Identify which cell holds the provided text, then report its (X, Y) central coordinate. 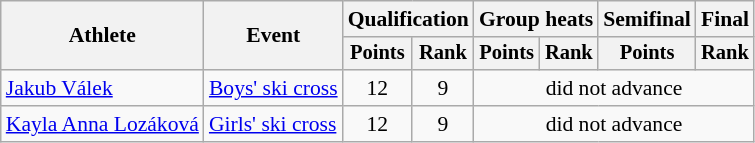
Qualification (408, 19)
Event (274, 36)
Semifinal (647, 19)
Final (725, 19)
Boys' ski cross (274, 88)
Group heats (536, 19)
Athlete (102, 36)
Kayla Anna Lozáková (102, 124)
Girls' ski cross (274, 124)
Jakub Válek (102, 88)
